Capture the cell that displays the provided text and extract its [x, y] central coordinate. 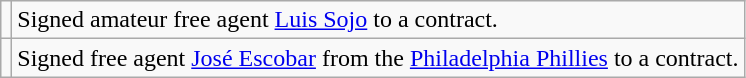
Signed free agent José Escobar from the Philadelphia Phillies to a contract. [378, 58]
Signed amateur free agent Luis Sojo to a contract. [378, 20]
